Find where the given text appears and provide that cell's center as (X, Y) coordinate. 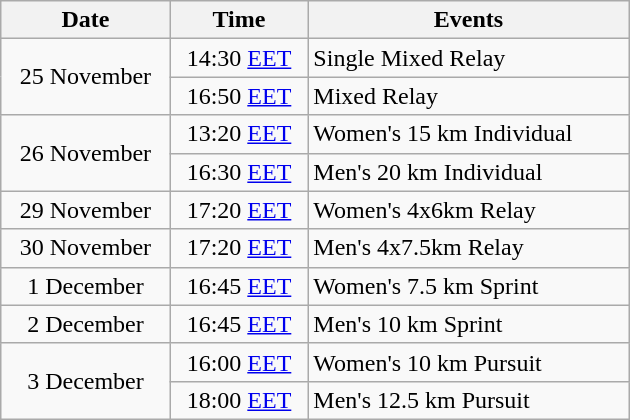
Women's 4x6km Relay (468, 210)
26 November (86, 153)
Men's 4x7.5km Relay (468, 248)
Date (86, 20)
Men's 10 km Sprint (468, 324)
Single Mixed Relay (468, 58)
Mixed Relay (468, 96)
16:00 EET (239, 362)
16:30 EET (239, 172)
Men's 20 km Individual (468, 172)
Women's 10 km Pursuit (468, 362)
14:30 EET (239, 58)
29 November (86, 210)
16:50 EET (239, 96)
25 November (86, 77)
Time (239, 20)
Men's 12.5 km Pursuit (468, 400)
Women's 7.5 km Sprint (468, 286)
13:20 EET (239, 134)
Events (468, 20)
1 December (86, 286)
3 December (86, 381)
2 December (86, 324)
30 November (86, 248)
18:00 EET (239, 400)
Women's 15 km Individual (468, 134)
